From the cell containing the given text, extract its center point as (X, Y) coordinate. 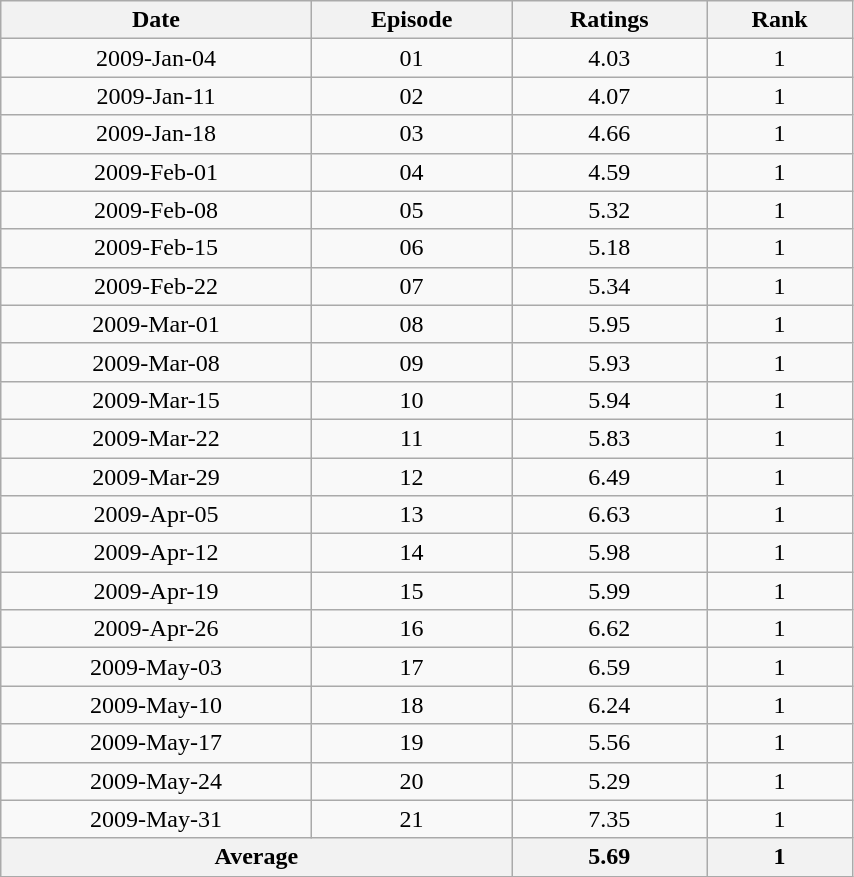
17 (412, 667)
2009-Jan-04 (156, 58)
4.59 (610, 172)
15 (412, 591)
Episode (412, 20)
4.66 (610, 134)
5.18 (610, 248)
2009-Mar-29 (156, 477)
2009-May-24 (156, 781)
13 (412, 515)
5.34 (610, 286)
Date (156, 20)
2009-Feb-01 (156, 172)
2009-Apr-19 (156, 591)
5.56 (610, 743)
2009-May-10 (156, 705)
Ratings (610, 20)
16 (412, 629)
5.29 (610, 781)
18 (412, 705)
2009-Mar-15 (156, 400)
5.99 (610, 591)
4.07 (610, 96)
6.59 (610, 667)
2009-Jan-11 (156, 96)
19 (412, 743)
20 (412, 781)
03 (412, 134)
04 (412, 172)
2009-May-17 (156, 743)
09 (412, 362)
2009-Feb-22 (156, 286)
2009-Jan-18 (156, 134)
08 (412, 324)
2009-Apr-05 (156, 515)
5.95 (610, 324)
5.93 (610, 362)
2009-Mar-01 (156, 324)
4.03 (610, 58)
2009-Apr-26 (156, 629)
5.69 (610, 857)
6.49 (610, 477)
6.62 (610, 629)
6.24 (610, 705)
7.35 (610, 819)
2009-May-31 (156, 819)
14 (412, 553)
07 (412, 286)
2009-Feb-15 (156, 248)
5.94 (610, 400)
2009-Apr-12 (156, 553)
2009-Mar-08 (156, 362)
10 (412, 400)
12 (412, 477)
02 (412, 96)
Average (256, 857)
2009-Mar-22 (156, 438)
06 (412, 248)
05 (412, 210)
Rank (780, 20)
6.63 (610, 515)
01 (412, 58)
5.32 (610, 210)
2009-Feb-08 (156, 210)
21 (412, 819)
5.83 (610, 438)
5.98 (610, 553)
2009-May-03 (156, 667)
11 (412, 438)
